Search for the cell housing the specified text and yield its [x, y] center coordinate. 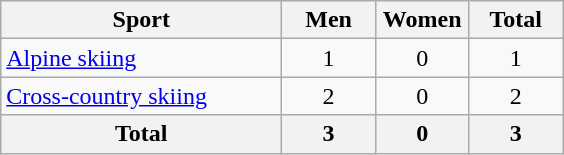
Alpine skiing [142, 58]
Men [329, 20]
Cross-country skiing [142, 96]
Women [422, 20]
Sport [142, 20]
